Identify which cell holds the provided text, then report its [X, Y] central coordinate. 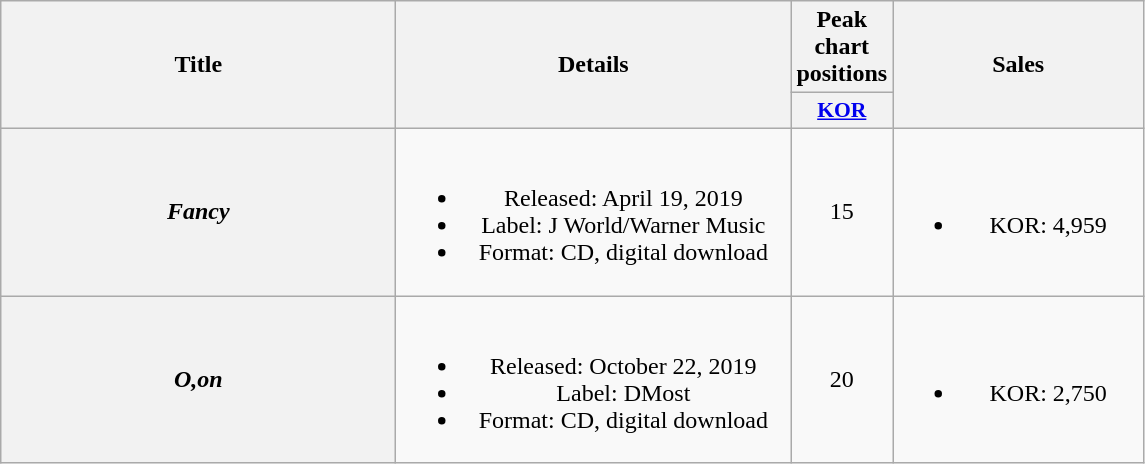
O,on [198, 380]
15 [842, 212]
Released: October 22, 2019Label: DMostFormat: CD, digital download [594, 380]
KOR [842, 111]
KOR: 2,750 [1018, 380]
Fancy [198, 212]
KOR: 4,959 [1018, 212]
Released: April 19, 2019Label: J World/Warner MusicFormat: CD, digital download [594, 212]
Sales [1018, 65]
Title [198, 65]
Peak chart positions [842, 47]
Details [594, 65]
20 [842, 380]
